Find where the given text appears and provide that cell's center as [X, Y] coordinate. 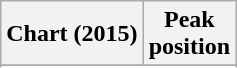
Chart (2015) [72, 34]
Peakposition [189, 34]
